Determine the (x, y) coordinate at the center of the cell enclosing the given text.  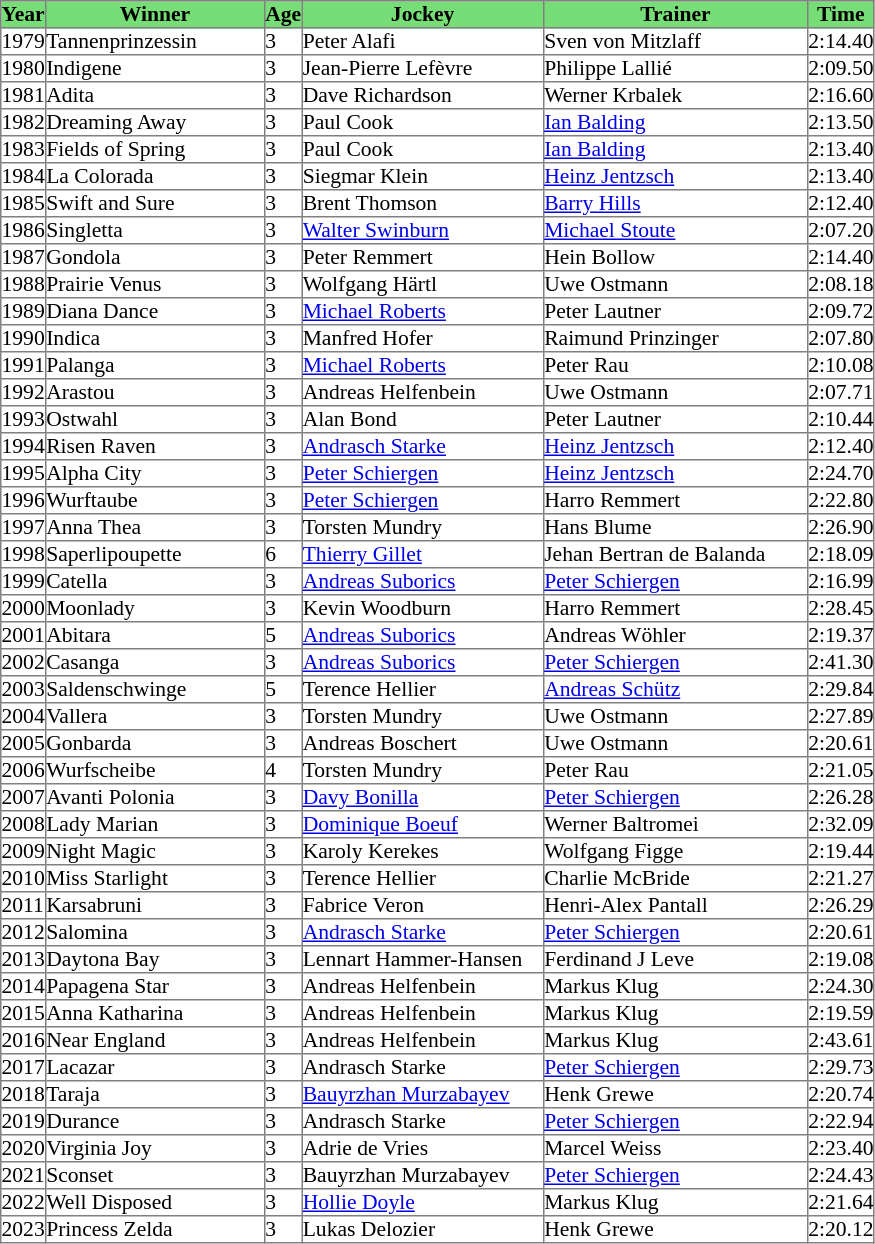
1987 (24, 258)
Time (840, 14)
Gondola (154, 258)
2006 (24, 770)
Trainer (675, 14)
2018 (24, 1094)
2:28.45 (840, 608)
Catella (154, 582)
Lukas Delozier (423, 1230)
Miss Starlight (154, 878)
1993 (24, 420)
2009 (24, 852)
2:16.99 (840, 582)
Gonbarda (154, 744)
2:19.37 (840, 636)
1991 (24, 366)
Walter Swinburn (423, 230)
1992 (24, 392)
Wurfscheibe (154, 770)
Anna Thea (154, 528)
Adita (154, 96)
Abitara (154, 636)
Indica (154, 338)
Winner (154, 14)
2:41.30 (840, 662)
2:10.08 (840, 366)
2:20.74 (840, 1094)
2:32.09 (840, 824)
2:26.29 (840, 906)
4 (282, 770)
1996 (24, 500)
1982 (24, 122)
2020 (24, 1148)
2:29.73 (840, 1068)
Singletta (154, 230)
Hollie Doyle (423, 1202)
1990 (24, 338)
Brent Thomson (423, 204)
Raimund Prinzinger (675, 338)
2:07.20 (840, 230)
Casanga (154, 662)
Fabrice Veron (423, 906)
2:18.09 (840, 554)
Kevin Woodburn (423, 608)
Siegmar Klein (423, 176)
2000 (24, 608)
1983 (24, 150)
Wolfgang Härtl (423, 284)
2:21.64 (840, 1202)
Virginia Joy (154, 1148)
Moonlady (154, 608)
Anna Katharina (154, 1014)
2011 (24, 906)
Near England (154, 1040)
2019 (24, 1122)
Michael Stoute (675, 230)
2017 (24, 1068)
1989 (24, 312)
1999 (24, 582)
1984 (24, 176)
2:09.50 (840, 68)
2013 (24, 960)
2:19.08 (840, 960)
Indigene (154, 68)
Marcel Weiss (675, 1148)
Avanti Polonia (154, 798)
2:19.44 (840, 852)
Risen Raven (154, 446)
Daytona Bay (154, 960)
Fields of Spring (154, 150)
Charlie McBride (675, 878)
2:22.94 (840, 1122)
Saperlipoupette (154, 554)
Dominique Boeuf (423, 824)
1994 (24, 446)
2:24.43 (840, 1176)
1997 (24, 528)
2022 (24, 1202)
2012 (24, 932)
Philippe Lallié (675, 68)
Hans Blume (675, 528)
Barry Hills (675, 204)
Dave Richardson (423, 96)
Palanga (154, 366)
1985 (24, 204)
2:09.72 (840, 312)
Arastou (154, 392)
2004 (24, 716)
Diana Dance (154, 312)
Wolfgang Figge (675, 852)
Adrie de Vries (423, 1148)
2:07.71 (840, 392)
2:21.05 (840, 770)
2:27.89 (840, 716)
Year (24, 14)
Durance (154, 1122)
2003 (24, 690)
Karoly Kerekes (423, 852)
Well Disposed (154, 1202)
2:23.40 (840, 1148)
2014 (24, 986)
2008 (24, 824)
Saldenschwinge (154, 690)
1986 (24, 230)
Jean-Pierre Lefèvre (423, 68)
2015 (24, 1014)
Prairie Venus (154, 284)
Peter Alafi (423, 42)
1979 (24, 42)
Alan Bond (423, 420)
Jockey (423, 14)
2005 (24, 744)
Alpha City (154, 474)
2:13.50 (840, 122)
2010 (24, 878)
Lennart Hammer-Hansen (423, 960)
Lacazar (154, 1068)
Werner Krbalek (675, 96)
Henri-Alex Pantall (675, 906)
Salomina (154, 932)
2007 (24, 798)
Sven von Mitzlaff (675, 42)
1988 (24, 284)
Manfred Hofer (423, 338)
2001 (24, 636)
Night Magic (154, 852)
Dreaming Away (154, 122)
1998 (24, 554)
6 (282, 554)
Lady Marian (154, 824)
Jehan Bertran de Balanda (675, 554)
2:29.84 (840, 690)
Davy Bonilla (423, 798)
Vallera (154, 716)
Hein Bollow (675, 258)
Ferdinand J Leve (675, 960)
Andreas Boschert (423, 744)
2:26.90 (840, 528)
Peter Remmert (423, 258)
2:19.59 (840, 1014)
Andreas Schütz (675, 690)
Taraja (154, 1094)
Tannenprinzessin (154, 42)
Werner Baltromei (675, 824)
La Colorada (154, 176)
2:08.18 (840, 284)
Sconset (154, 1176)
Princess Zelda (154, 1230)
2:43.61 (840, 1040)
Papagena Star (154, 986)
2:24.30 (840, 986)
2:07.80 (840, 338)
Thierry Gillet (423, 554)
2:22.80 (840, 500)
2:16.60 (840, 96)
2:21.27 (840, 878)
1981 (24, 96)
2:26.28 (840, 798)
Swift and Sure (154, 204)
Karsabruni (154, 906)
Wurftaube (154, 500)
2:10.44 (840, 420)
2023 (24, 1230)
Age (282, 14)
Ostwahl (154, 420)
2:24.70 (840, 474)
2:20.12 (840, 1230)
1980 (24, 68)
Andreas Wöhler (675, 636)
1995 (24, 474)
2021 (24, 1176)
2016 (24, 1040)
2002 (24, 662)
